Identify which cell holds the provided text, then report its (x, y) central coordinate. 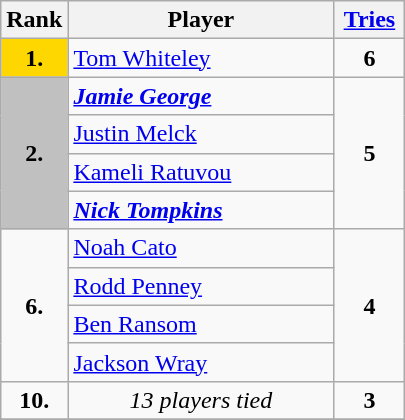
2. (34, 153)
Ben Ransom (201, 324)
6. (34, 305)
5 (370, 153)
6 (370, 58)
Player (201, 20)
Noah Cato (201, 248)
Jamie George (201, 96)
3 (370, 400)
Justin Melck (201, 134)
Tom Whiteley (201, 58)
10. (34, 400)
13 players tied (201, 400)
Rank (34, 20)
Rodd Penney (201, 286)
4 (370, 305)
Jackson Wray (201, 362)
Tries (370, 20)
Kameli Ratuvou (201, 172)
1. (34, 58)
Nick Tompkins (201, 210)
